Pinpoint the cell where the given text exists, returning its [x, y] midpoint coordinate. 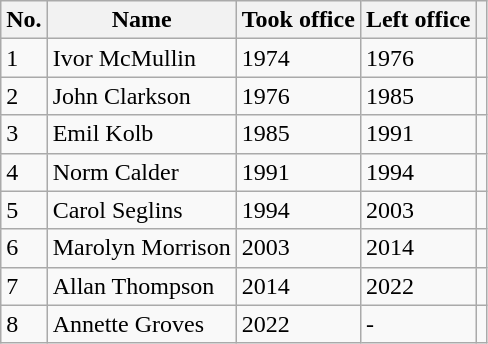
Emil Kolb [142, 134]
5 [24, 210]
6 [24, 248]
John Clarkson [142, 96]
1974 [298, 58]
7 [24, 286]
No. [24, 20]
2 [24, 96]
1 [24, 58]
- [418, 324]
Took office [298, 20]
Annette Groves [142, 324]
Left office [418, 20]
8 [24, 324]
Ivor McMullin [142, 58]
Allan Thompson [142, 286]
4 [24, 172]
Carol Seglins [142, 210]
Marolyn Morrison [142, 248]
3 [24, 134]
Name [142, 20]
Norm Calder [142, 172]
